Identify which cell holds the provided text, then report its (x, y) central coordinate. 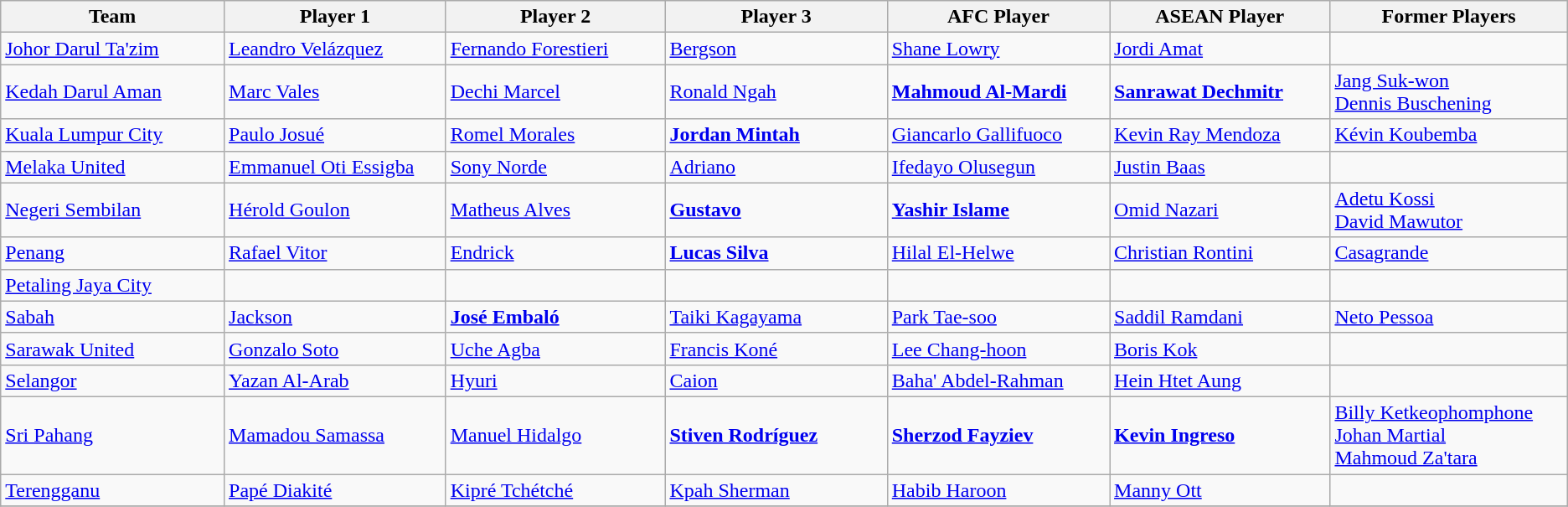
Rafael Vitor (335, 253)
Justin Baas (1220, 167)
Sri Pahang (112, 435)
Uche Agba (555, 349)
Shane Lowry (998, 49)
Adetu Kossi David Mawutor (1449, 210)
Petaling Jaya City (112, 285)
Ronald Ngah (776, 92)
Stiven Rodríguez (776, 435)
Fernando Forestieri (555, 49)
Sanrawat Dechmitr (1220, 92)
Hilal El-Helwe (998, 253)
Neto Pessoa (1449, 317)
Omid Nazari (1220, 210)
Sony Norde (555, 167)
Gonzalo Soto (335, 349)
Adriano (776, 167)
Caion (776, 380)
Matheus Alves (555, 210)
Kedah Darul Aman (112, 92)
Sabah (112, 317)
Lee Chang-hoon (998, 349)
Papé Diakité (335, 490)
Kévin Koubemba (1449, 135)
Francis Koné (776, 349)
Kevin Ingreso (1220, 435)
Lucas Silva (776, 253)
José Embaló (555, 317)
ASEAN Player (1220, 17)
Dechi Marcel (555, 92)
Kipré Tchétché (555, 490)
Jackson (335, 317)
Mahmoud Al-Mardi (998, 92)
AFC Player (998, 17)
Romel Morales (555, 135)
Boris Kok (1220, 349)
Christian Rontini (1220, 253)
Negeri Sembilan (112, 210)
Billy Ketkeophomphone Johan Martial Mahmoud Za'tara (1449, 435)
Paulo Josué (335, 135)
Hein Htet Aung (1220, 380)
Sarawak United (112, 349)
Melaka United (112, 167)
Giancarlo Gallifuoco (998, 135)
Kpah Sherman (776, 490)
Park Tae-soo (998, 317)
Kevin Ray Mendoza (1220, 135)
Emmanuel Oti Essigba (335, 167)
Bergson (776, 49)
Johor Darul Ta'zim (112, 49)
Saddil Ramdani (1220, 317)
Gustavo (776, 210)
Manuel Hidalgo (555, 435)
Terengganu (112, 490)
Leandro Velázquez (335, 49)
Yashir Islame (998, 210)
Taiki Kagayama (776, 317)
Sherzod Fayziev (998, 435)
Hyuri (555, 380)
Selangor (112, 380)
Endrick (555, 253)
Former Players (1449, 17)
Marc Vales (335, 92)
Kuala Lumpur City (112, 135)
Hérold Goulon (335, 210)
Casagrande (1449, 253)
Habib Haroon (998, 490)
Jordi Amat (1220, 49)
Jordan Mintah (776, 135)
Player 3 (776, 17)
Baha' Abdel-Rahman (998, 380)
Yazan Al-Arab (335, 380)
Penang (112, 253)
Mamadou Samassa (335, 435)
Ifedayo Olusegun (998, 167)
Player 2 (555, 17)
Team (112, 17)
Player 1 (335, 17)
Manny Ott (1220, 490)
Jang Suk-won Dennis Buschening (1449, 92)
